Return the [x, y] coordinate for the center point of the cell that contains the specified text.  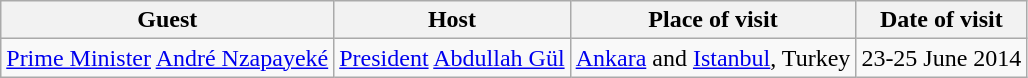
President Abdullah Gül [452, 58]
Date of visit [942, 20]
Guest [168, 20]
Prime Minister André Nzapayeké [168, 58]
Ankara and Istanbul, Turkey [713, 58]
Place of visit [713, 20]
23-25 June 2014 [942, 58]
Host [452, 20]
